Provide the (x, y) coordinate of the cell's center where the given text is located.  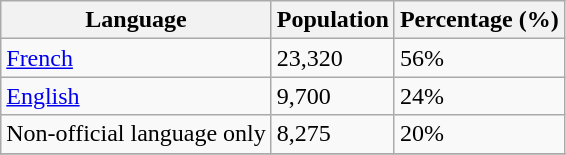
Language (136, 20)
56% (479, 58)
20% (479, 134)
Percentage (%) (479, 20)
Population (332, 20)
English (136, 96)
Non-official language only (136, 134)
23,320 (332, 58)
8,275 (332, 134)
24% (479, 96)
9,700 (332, 96)
French (136, 58)
